Provide the [x, y] coordinate of the cell's center where the given text is located.  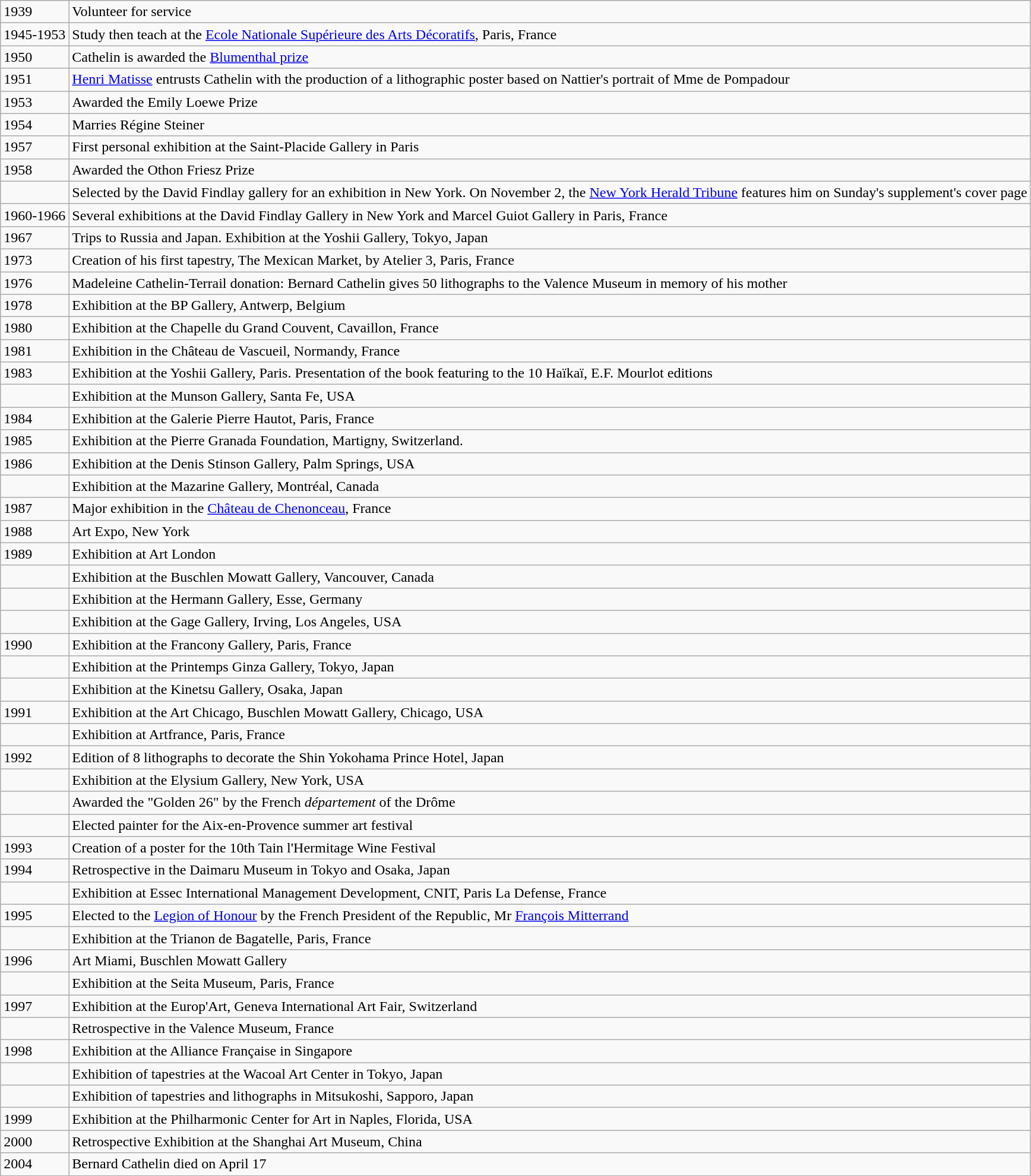
1960-1966 [34, 215]
Creation of his first tapestry, The Mexican Market, by Atelier 3, Paris, France [550, 260]
1998 [34, 1051]
Art Expo, New York [550, 531]
Exhibition at the Art Chicago, Buschlen Mowatt Gallery, Chicago, USA [550, 712]
Exhibition at the Mazarine Gallery, Montréal, Canada [550, 486]
1991 [34, 712]
1939 [34, 12]
1953 [34, 102]
Exhibition at the Munson Gallery, Santa Fe, USA [550, 396]
1988 [34, 531]
Volunteer for service [550, 12]
Exhibition at the BP Gallery, Antwerp, Belgium [550, 306]
Cathelin is awarded the Blumenthal prize [550, 57]
1973 [34, 260]
Exhibition in the Château de Vascueil, Normandy, France [550, 351]
1951 [34, 80]
Study then teach at the Ecole Nationale Supérieure des Arts Décoratifs, Paris, France [550, 34]
Retrospective in the Daimaru Museum in Tokyo and Osaka, Japan [550, 870]
Exhibition at the Chapelle du Grand Couvent, Cavaillon, France [550, 328]
1986 [34, 464]
Exhibition at Artfrance, Paris, France [550, 735]
Exhibition of tapestries and lithographs in Mitsukoshi, Sapporo, Japan [550, 1096]
1976 [34, 283]
Awarded the Othon Friesz Prize [550, 170]
Exhibition at the Pierre Granada Foundation, Martigny, Switzerland. [550, 441]
Awarded the "Golden 26" by the French département of the Drôme [550, 803]
1984 [34, 419]
1980 [34, 328]
Marries Régine Steiner [550, 125]
Exhibition at the Buschlen Mowatt Gallery, Vancouver, Canada [550, 576]
Madeleine Cathelin-Terrail donation: Bernard Cathelin gives 50 lithographs to the Valence Museum in memory of his mother [550, 283]
1985 [34, 441]
1957 [34, 147]
Elected to the Legion of Honour by the French President of the Republic, Mr François Mitterrand [550, 915]
Exhibition at the Denis Stinson Gallery, Palm Springs, USA [550, 464]
1983 [34, 373]
Exhibition at the Alliance Française in Singapore [550, 1051]
Art Miami, Buschlen Mowatt Gallery [550, 961]
1954 [34, 125]
Exhibition at the Francony Gallery, Paris, France [550, 644]
1997 [34, 1006]
Exhibition at the Galerie Pierre Hautot, Paris, France [550, 419]
Exhibition at the Trianon de Bagatelle, Paris, France [550, 938]
Henri Matisse entrusts Cathelin with the production of a lithographic poster based on Nattier's portrait of Mme de Pompadour [550, 80]
1978 [34, 306]
1999 [34, 1119]
Exhibition at the Seita Museum, Paris, France [550, 983]
1958 [34, 170]
1993 [34, 848]
First personal exhibition at the Saint-Placide Gallery in Paris [550, 147]
Awarded the Emily Loewe Prize [550, 102]
Several exhibitions at the David Findlay Gallery in New York and Marcel Guiot Gallery in Paris, France [550, 215]
1987 [34, 509]
1994 [34, 870]
Exhibition at the Printemps Ginza Gallery, Tokyo, Japan [550, 667]
Exhibition at Art London [550, 554]
1950 [34, 57]
2000 [34, 1142]
Exhibition at the Yoshii Gallery, Paris. Presentation of the book featuring to the 10 Haïkaï, E.F. Mourlot editions [550, 373]
Exhibition at Essec International Management Development, CNIT, Paris La Defense, France [550, 893]
1945-1953 [34, 34]
Exhibition at the Gage Gallery, Irving, Los Angeles, USA [550, 622]
Major exhibition in the Château de Chenonceau, France [550, 509]
1995 [34, 915]
Exhibition at the Kinetsu Gallery, Osaka, Japan [550, 690]
1981 [34, 351]
1967 [34, 237]
1990 [34, 644]
Creation of a poster for the 10th Tain l'Hermitage Wine Festival [550, 848]
Exhibition at the Philharmonic Center for Art in Naples, Florida, USA [550, 1119]
1989 [34, 554]
Elected painter for the Aix-en-Provence summer art festival [550, 825]
1992 [34, 757]
Exhibition at the Hermann Gallery, Esse, Germany [550, 599]
Exhibition at the Elysium Gallery, New York, USA [550, 780]
1996 [34, 961]
2004 [34, 1164]
Edition of 8 lithographs to decorate the Shin Yokohama Prince Hotel, Japan [550, 757]
Trips to Russia and Japan. Exhibition at the Yoshii Gallery, Tokyo, Japan [550, 237]
Retrospective Exhibition at the Shanghai Art Museum, China [550, 1142]
Retrospective in the Valence Museum, France [550, 1029]
Bernard Cathelin died on April 17 [550, 1164]
Exhibition at the Europ'Art, Geneva International Art Fair, Switzerland [550, 1006]
Exhibition of tapestries at the Wacoal Art Center in Tokyo, Japan [550, 1074]
